Return [X, Y] of the center of cell containing provided text 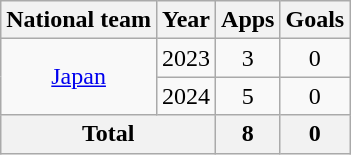
Goals [315, 20]
Year [186, 20]
3 [248, 58]
Total [108, 134]
8 [248, 134]
5 [248, 96]
National team [79, 20]
Apps [248, 20]
2023 [186, 58]
2024 [186, 96]
Japan [79, 77]
